Extract the (X, Y) coordinate from the center of the cell holding the provided text.  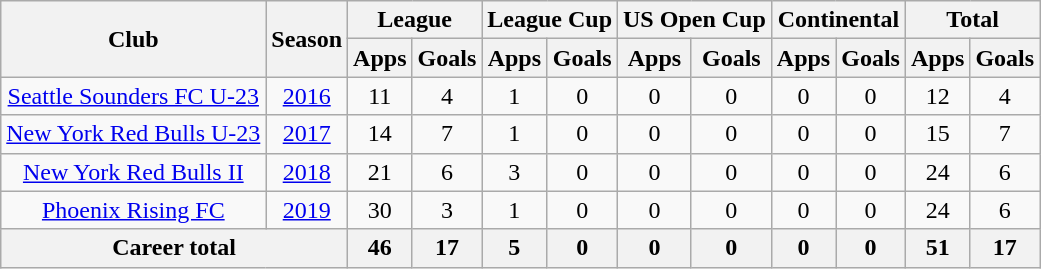
League Cup (550, 20)
US Open Cup (695, 20)
2018 (307, 172)
30 (380, 210)
Phoenix Rising FC (134, 210)
Continental (838, 20)
Seattle Sounders FC U-23 (134, 96)
46 (380, 248)
Club (134, 39)
21 (380, 172)
15 (937, 134)
New York Red Bulls II (134, 172)
5 (514, 248)
12 (937, 96)
51 (937, 248)
Career total (174, 248)
2019 (307, 210)
11 (380, 96)
League (415, 20)
Total (972, 20)
Season (307, 39)
New York Red Bulls U-23 (134, 134)
2017 (307, 134)
14 (380, 134)
2016 (307, 96)
